Locate the cell with the specified text and output its [x, y] center coordinate. 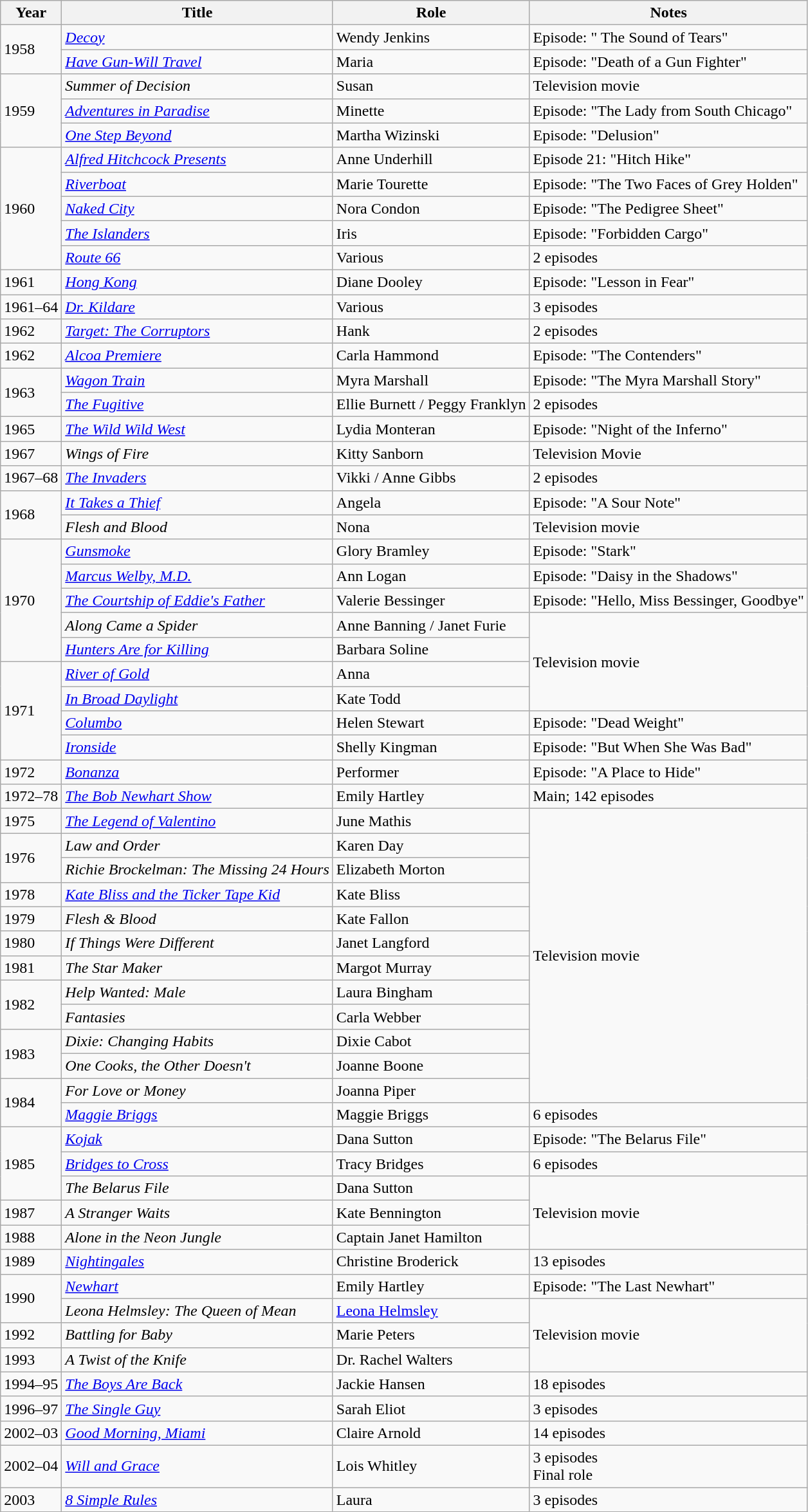
Jackie Hansen [431, 1384]
Minette [431, 111]
Captain Janet Hamilton [431, 1237]
Episode: "Daisy in the Shadows" [668, 576]
1988 [31, 1237]
Angela [431, 502]
Along Came a Spider [197, 625]
Margot Murray [431, 968]
Joanna Piper [431, 1091]
A Stranger Waits [197, 1213]
Vikki / Anne Gibbs [431, 478]
Wendy Jenkins [431, 37]
Episode: "But When She Was Bad" [668, 748]
Diane Dooley [431, 282]
Fantasies [197, 1017]
Ann Logan [431, 576]
Nightingales [197, 1262]
1961–64 [31, 307]
Episode: "The Contenders" [668, 356]
Nona [431, 527]
Flesh & Blood [197, 919]
Flesh and Blood [197, 527]
Naked City [197, 208]
Kojak [197, 1139]
Kate Todd [431, 698]
Elizabeth Morton [431, 870]
Richie Brockelman: The Missing 24 Hours [197, 870]
Anne Underhill [431, 160]
The Wild Wild West [197, 429]
The Boys Are Back [197, 1384]
A Twist of the Knife [197, 1360]
1981 [31, 968]
1984 [31, 1103]
Have Gun-Will Travel [197, 62]
Help Wanted: Male [197, 992]
1958 [31, 50]
Claire Arnold [431, 1433]
Law and Order [197, 845]
Alcoa Premiere [197, 356]
8 Simple Rules [197, 1500]
Battling for Baby [197, 1335]
Lois Whitley [431, 1466]
Episode: "The Belarus File" [668, 1139]
Susan [431, 86]
Joanne Boone [431, 1065]
Columbo [197, 723]
Main; 142 episodes [668, 797]
Glory Bramley [431, 551]
13 episodes [668, 1262]
Anna [431, 674]
1994–95 [31, 1384]
Riverboat [197, 184]
Episode: "The Pedigree Sheet" [668, 208]
1992 [31, 1335]
1982 [31, 1004]
Episode: "Delusion" [668, 135]
Bridges to Cross [197, 1164]
Barbara Soline [431, 649]
Shelly Kingman [431, 748]
Martha Wizinski [431, 135]
Performer [431, 772]
1972 [31, 772]
1985 [31, 1164]
1993 [31, 1360]
Wings of Fire [197, 454]
Dixie Cabot [431, 1041]
Kate Bliss and the Ticker Tape Kid [197, 894]
1967 [31, 454]
Episode: " The Sound of Tears" [668, 37]
Kate Bliss [431, 894]
2002–03 [31, 1433]
Year [31, 13]
Leona Helmsley [431, 1311]
1979 [31, 919]
The Belarus File [197, 1188]
Lydia Monteran [431, 429]
1960 [31, 208]
1996–97 [31, 1408]
Kitty Sanborn [431, 454]
Target: The Corruptors [197, 331]
Iris [431, 233]
Summer of Decision [197, 86]
The Legend of Valentino [197, 821]
Episode: "Death of a Gun Fighter" [668, 62]
1961 [31, 282]
The Single Guy [197, 1408]
Title [197, 13]
Laura [431, 1500]
Karen Day [431, 845]
Episode: "Forbidden Cargo" [668, 233]
Maria [431, 62]
One Cooks, the Other Doesn't [197, 1065]
1990 [31, 1298]
Alone in the Neon Jungle [197, 1237]
Valerie Bessinger [431, 600]
Marie Peters [431, 1335]
2002–04 [31, 1466]
Kate Fallon [431, 919]
Hong Kong [197, 282]
1965 [31, 429]
1967–68 [31, 478]
1975 [31, 821]
If Things Were Different [197, 943]
Episode: "The Lady from South Chicago" [668, 111]
In Broad Daylight [197, 698]
Carla Hammond [431, 356]
Hank [431, 331]
Anne Banning / Janet Furie [431, 625]
Ellie Burnett / Peggy Franklyn [431, 405]
2003 [31, 1500]
Adventures in Paradise [197, 111]
Marie Tourette [431, 184]
1978 [31, 894]
Episode: "A Sour Note" [668, 502]
Tracy Bridges [431, 1164]
It Takes a Thief [197, 502]
Episode 21: "Hitch Hike" [668, 160]
Ironside [197, 748]
Episode: "The Last Newhart" [668, 1286]
Episode: "A Place to Hide" [668, 772]
The Star Maker [197, 968]
1971 [31, 710]
River of Gold [197, 674]
Marcus Welby, M.D. [197, 576]
Newhart [197, 1286]
Dixie: Changing Habits [197, 1041]
Kate Bennington [431, 1213]
14 episodes [668, 1433]
Laura Bingham [431, 992]
Bonanza [197, 772]
Nora Condon [431, 208]
Helen Stewart [431, 723]
1983 [31, 1053]
1980 [31, 943]
Myra Marshall [431, 380]
Sarah Eliot [431, 1408]
Episode: "Dead Weight" [668, 723]
Will and Grace [197, 1466]
One Step Beyond [197, 135]
Television Movie [668, 454]
Good Morning, Miami [197, 1433]
1970 [31, 600]
Episode: "The Two Faces of Grey Holden" [668, 184]
Notes [668, 13]
Decoy [197, 37]
Episode: "The Myra Marshall Story" [668, 380]
1972–78 [31, 797]
1963 [31, 392]
The Courtship of Eddie's Father [197, 600]
3 episodesFinal role [668, 1466]
Dr. Kildare [197, 307]
Episode: "Hello, Miss Bessinger, Goodbye" [668, 600]
Dr. Rachel Walters [431, 1360]
1989 [31, 1262]
Alfred Hitchcock Presents [197, 160]
The Invaders [197, 478]
Gunsmoke [197, 551]
Role [431, 13]
Hunters Are for Killing [197, 649]
The Islanders [197, 233]
18 episodes [668, 1384]
Route 66 [197, 257]
Carla Webber [431, 1017]
For Love or Money [197, 1091]
1976 [31, 858]
Episode: "Night of the Inferno" [668, 429]
Leona Helmsley: The Queen of Mean [197, 1311]
1968 [31, 515]
The Fugitive [197, 405]
1987 [31, 1213]
Wagon Train [197, 380]
The Bob Newhart Show [197, 797]
June Mathis [431, 821]
Episode: "Lesson in Fear" [668, 282]
Janet Langford [431, 943]
Christine Broderick [431, 1262]
Episode: "Stark" [668, 551]
1959 [31, 111]
